For the text-containing cell, return its midpoint in [X, Y] coordinate format. 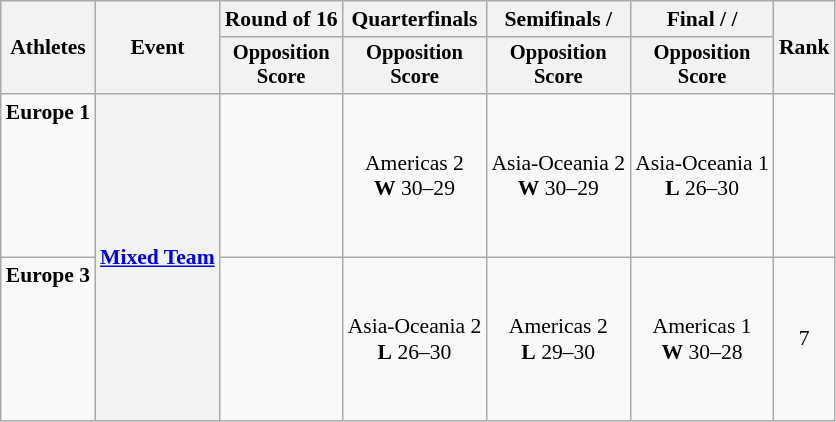
Event [158, 48]
Americas 2L 29–30 [558, 340]
Semifinals / [558, 19]
Asia-Oceania 1L 26–30 [702, 176]
Americas 1W 30–28 [702, 340]
7 [804, 340]
Europe 3 [48, 340]
Final / / [702, 19]
Asia-Oceania 2L 26–30 [415, 340]
Europe 1 [48, 176]
Americas 2W 30–29 [415, 176]
Athletes [48, 48]
Mixed Team [158, 257]
Asia-Oceania 2W 30–29 [558, 176]
Rank [804, 48]
Quarterfinals [415, 19]
Round of 16 [282, 19]
